Search for the cell housing the specified text and yield its (X, Y) center coordinate. 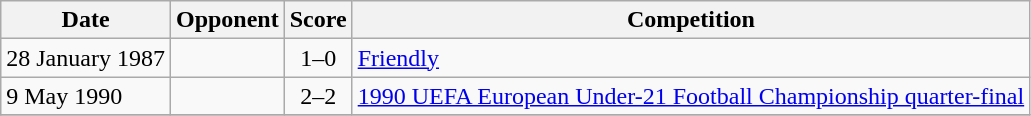
Competition (691, 20)
1–0 (318, 58)
Date (86, 20)
Opponent (227, 20)
Friendly (691, 58)
9 May 1990 (86, 96)
28 January 1987 (86, 58)
1990 UEFA European Under-21 Football Championship quarter-final (691, 96)
2–2 (318, 96)
Score (318, 20)
